Return (X, Y) of the center of cell containing provided text 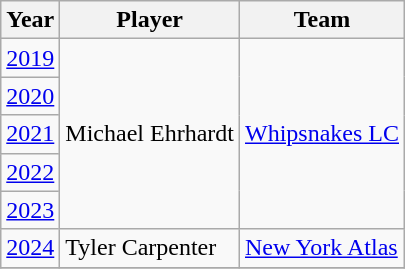
Player (150, 20)
2020 (30, 96)
Year (30, 20)
Tyler Carpenter (150, 248)
Whipsnakes LC (322, 134)
Michael Ehrhardt (150, 134)
2019 (30, 58)
2021 (30, 134)
Team (322, 20)
2022 (30, 172)
2024 (30, 248)
New York Atlas (322, 248)
2023 (30, 210)
